Find where the given text appears and provide that cell's center as [X, Y] coordinate. 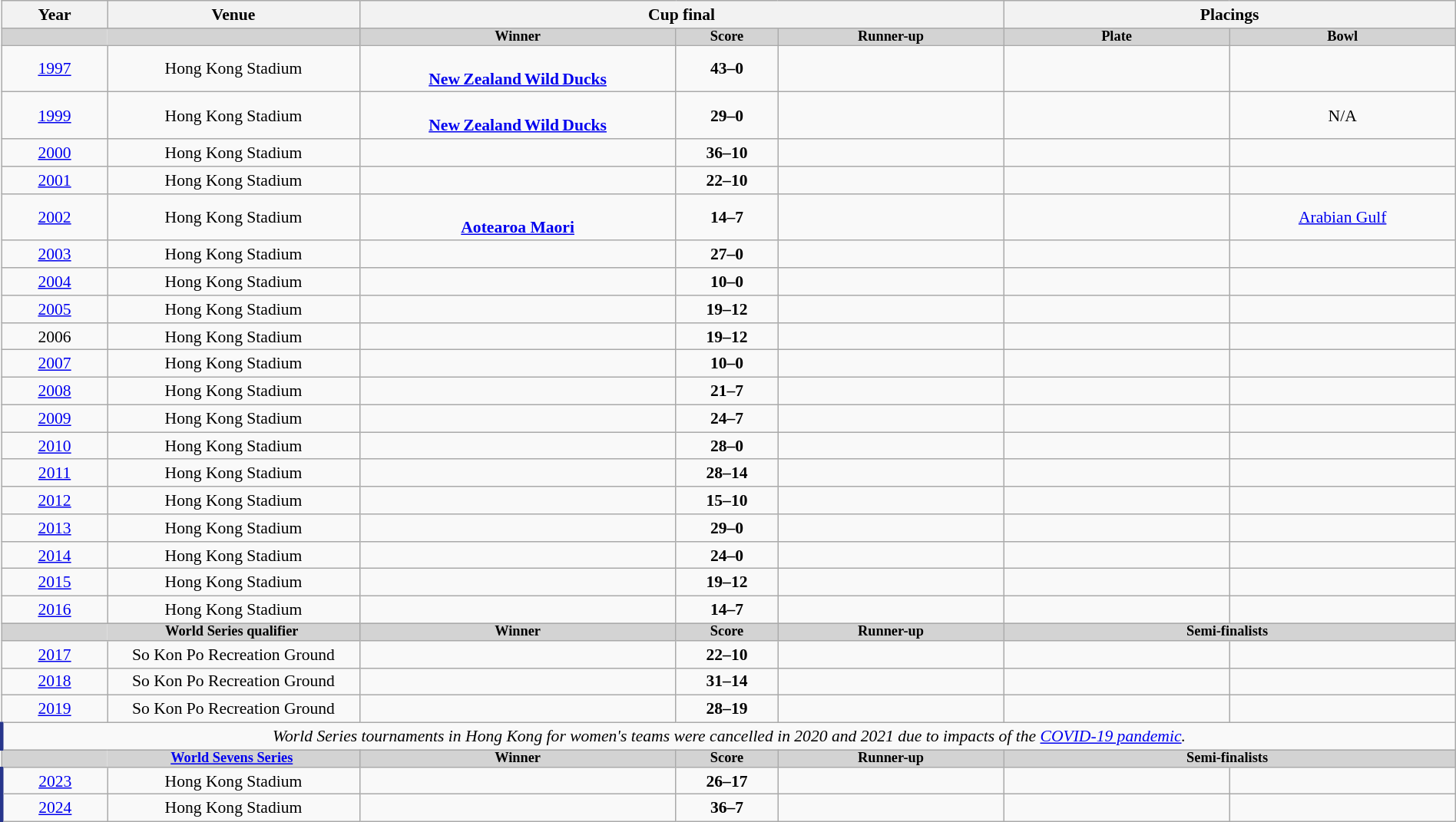
2016 [55, 610]
1997 [55, 69]
36–10 [726, 153]
2014 [55, 556]
28–14 [726, 474]
World Series tournaments in Hong Kong for women's teams were cancelled in 2020 and 2021 due to impacts of the COVID-19 pandemic. [728, 737]
2013 [55, 528]
21–7 [726, 391]
27–0 [726, 255]
Arabian Gulf [1342, 218]
2001 [55, 180]
2023 [55, 781]
36–7 [726, 808]
2004 [55, 282]
2008 [55, 391]
Bowl [1342, 37]
43–0 [726, 69]
24–0 [726, 556]
Aotearoa Maori [518, 218]
2012 [55, 500]
2018 [55, 682]
2000 [55, 153]
28–0 [726, 446]
2019 [55, 709]
2003 [55, 255]
2005 [55, 309]
Venue [233, 15]
Plate [1117, 37]
2009 [55, 418]
1999 [55, 115]
2007 [55, 364]
World Sevens Series [233, 758]
2010 [55, 446]
N/A [1342, 115]
World Series qualifier [233, 632]
Cup final [682, 15]
26–17 [726, 781]
2006 [55, 337]
24–7 [726, 418]
Placings [1229, 15]
31–14 [726, 682]
2015 [55, 583]
28–19 [726, 709]
2002 [55, 218]
Year [55, 15]
15–10 [726, 500]
2024 [55, 808]
2017 [55, 655]
2011 [55, 474]
